Scan for the cell matching the given text and deliver its (X, Y) coordinate at center. 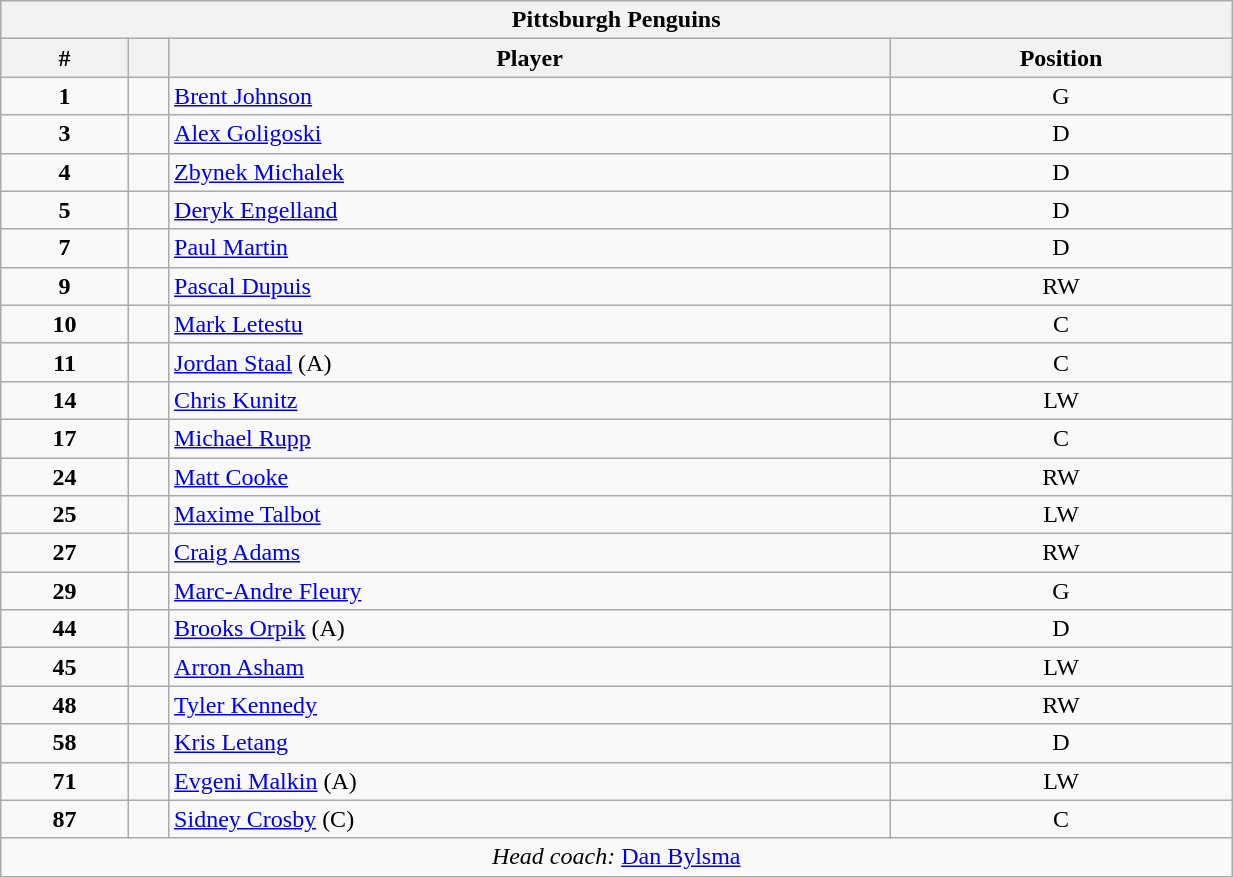
Kris Letang (530, 743)
Position (1060, 58)
3 (65, 134)
Brent Johnson (530, 96)
29 (65, 591)
Head coach: Dan Bylsma (616, 857)
Pascal Dupuis (530, 286)
Player (530, 58)
87 (65, 819)
Tyler Kennedy (530, 705)
Deryk Engelland (530, 210)
17 (65, 438)
25 (65, 515)
45 (65, 667)
# (65, 58)
14 (65, 400)
Craig Adams (530, 553)
5 (65, 210)
58 (65, 743)
4 (65, 172)
9 (65, 286)
71 (65, 781)
Mark Letestu (530, 324)
Arron Asham (530, 667)
Zbynek Michalek (530, 172)
Chris Kunitz (530, 400)
Alex Goligoski (530, 134)
1 (65, 96)
48 (65, 705)
44 (65, 629)
10 (65, 324)
Evgeni Malkin (A) (530, 781)
Marc-Andre Fleury (530, 591)
24 (65, 477)
Pittsburgh Penguins (616, 20)
Jordan Staal (A) (530, 362)
Brooks Orpik (A) (530, 629)
7 (65, 248)
Sidney Crosby (C) (530, 819)
Maxime Talbot (530, 515)
Matt Cooke (530, 477)
11 (65, 362)
27 (65, 553)
Michael Rupp (530, 438)
Paul Martin (530, 248)
